Determine the (X, Y) coordinate at the center of the cell enclosing the given text.  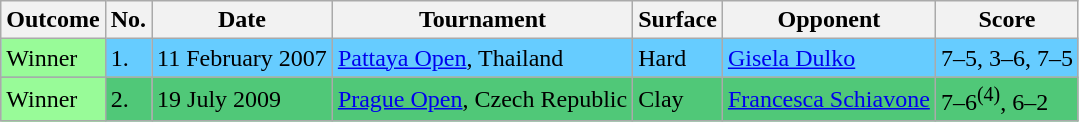
Francesca Schiavone (828, 100)
Date (242, 20)
7–6(4), 6–2 (1006, 100)
Prague Open, Czech Republic (482, 100)
Clay (678, 100)
Surface (678, 20)
19 July 2009 (242, 100)
Pattaya Open, Thailand (482, 58)
Hard (678, 58)
2. (128, 100)
Gisela Dulko (828, 58)
No. (128, 20)
1. (128, 58)
Opponent (828, 20)
Tournament (482, 20)
Score (1006, 20)
11 February 2007 (242, 58)
7–5, 3–6, 7–5 (1006, 58)
Outcome (53, 20)
